Locate the cell with the specified text and output its (X, Y) center coordinate. 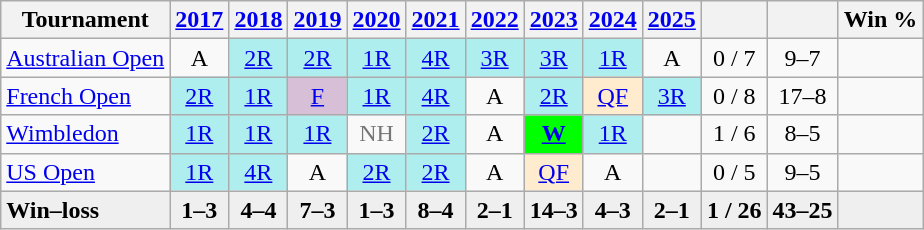
2018 (258, 20)
8–5 (802, 134)
2024 (612, 20)
2022 (494, 20)
4–3 (612, 210)
9–5 (802, 172)
Tournament (86, 20)
Win–loss (86, 210)
2020 (376, 20)
W (554, 134)
8–4 (436, 210)
17–8 (802, 96)
US Open (86, 172)
NH (376, 134)
French Open (86, 96)
7–3 (318, 210)
1 / 26 (734, 210)
4–4 (258, 210)
9–7 (802, 58)
14–3 (554, 210)
2019 (318, 20)
2025 (672, 20)
2021 (436, 20)
0 / 5 (734, 172)
Win % (880, 20)
2023 (554, 20)
1 / 6 (734, 134)
Australian Open (86, 58)
43–25 (802, 210)
0 / 7 (734, 58)
F (318, 96)
2017 (200, 20)
0 / 8 (734, 96)
Wimbledon (86, 134)
